Identify which cell holds the provided text, then report its [X, Y] central coordinate. 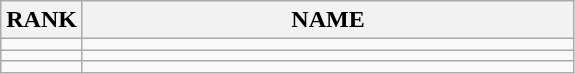
NAME [328, 20]
RANK [42, 20]
